Locate the cell with the specified text and output its [X, Y] center coordinate. 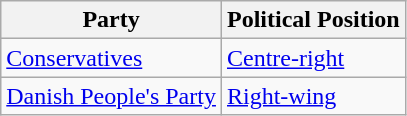
Conservatives [112, 58]
Right-wing [313, 96]
Centre-right [313, 58]
Political Position [313, 20]
Party [112, 20]
Danish People's Party [112, 96]
